Detect which cell encompasses the target text, then output its (x, y) center coordinate. 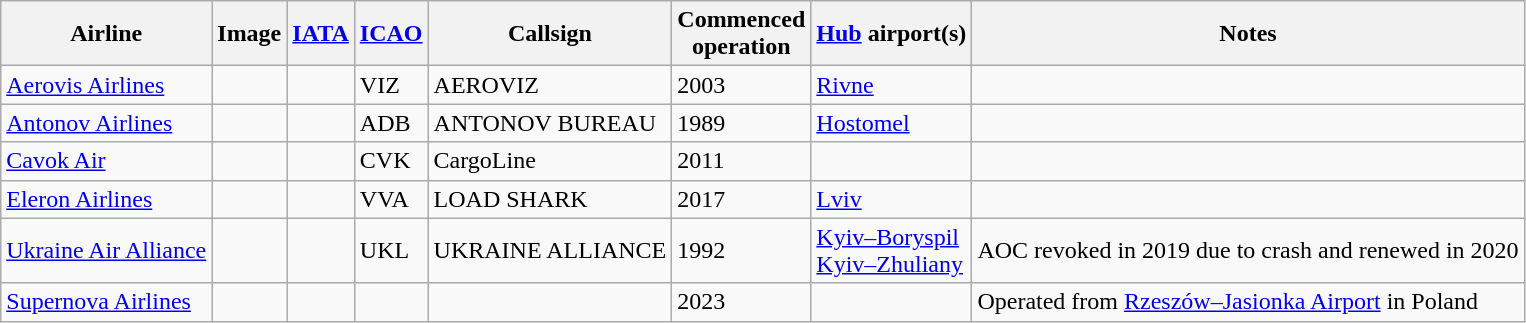
Lviv (892, 199)
ADB (391, 123)
Aerovis Airlines (106, 85)
Rivne (892, 85)
Supernova Airlines (106, 302)
Commencedoperation (742, 34)
2023 (742, 302)
Antonov Airlines (106, 123)
Callsign (550, 34)
UKL (391, 250)
UKRAINE ALLIANCE (550, 250)
Operated from Rzeszów–Jasionka Airport in Poland (1248, 302)
AOC revoked in 2019 due to crash and renewed in 2020 (1248, 250)
Ukraine Air Alliance (106, 250)
Image (250, 34)
2017 (742, 199)
ICAO (391, 34)
VVA (391, 199)
AEROVIZ (550, 85)
VIZ (391, 85)
1992 (742, 250)
ANTONOV BUREAU (550, 123)
Kyiv–BoryspilKyiv–Zhuliany (892, 250)
IATA (321, 34)
Hostomel (892, 123)
Eleron Airlines (106, 199)
LOAD SHARK (550, 199)
1989 (742, 123)
CVK (391, 161)
2003 (742, 85)
Notes (1248, 34)
2011 (742, 161)
Airline (106, 34)
Hub airport(s) (892, 34)
CargoLine (550, 161)
Cavok Air (106, 161)
